Extract the [x, y] coordinate from the center of the cell holding the provided text.  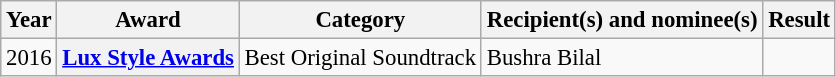
Lux Style Awards [148, 58]
Category [360, 20]
Award [148, 20]
Year [29, 20]
Best Original Soundtrack [360, 58]
Bushra Bilal [622, 58]
Result [800, 20]
Recipient(s) and nominee(s) [622, 20]
2016 [29, 58]
